Scan for the cell matching the given text and deliver its (x, y) coordinate at center. 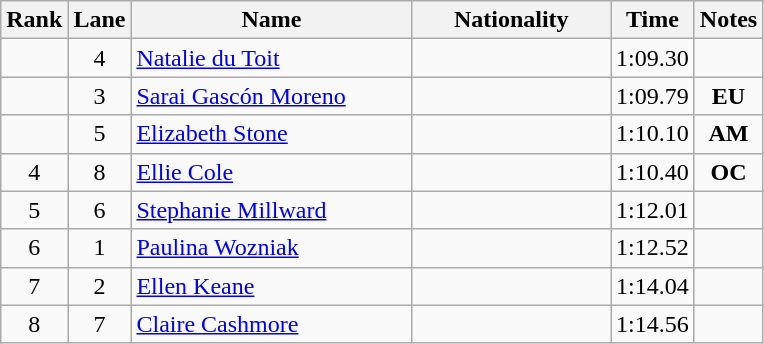
Stephanie Millward (272, 210)
1 (100, 248)
Nationality (512, 20)
1:09.79 (653, 96)
Elizabeth Stone (272, 134)
Time (653, 20)
3 (100, 96)
AM (728, 134)
Ellie Cole (272, 172)
Natalie du Toit (272, 58)
Lane (100, 20)
1:12.52 (653, 248)
1:14.04 (653, 286)
Ellen Keane (272, 286)
Notes (728, 20)
EU (728, 96)
Paulina Wozniak (272, 248)
Name (272, 20)
1:09.30 (653, 58)
Sarai Gascón Moreno (272, 96)
Claire Cashmore (272, 324)
1:12.01 (653, 210)
1:14.56 (653, 324)
OC (728, 172)
2 (100, 286)
1:10.40 (653, 172)
Rank (34, 20)
1:10.10 (653, 134)
